Pinpoint the cell where the given text exists, returning its (X, Y) midpoint coordinate. 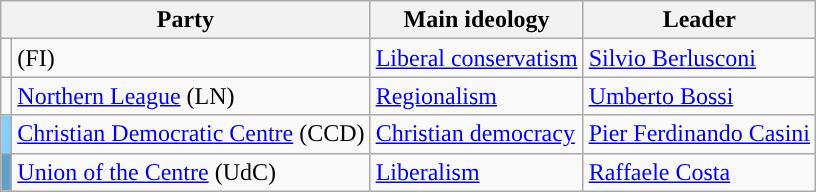
(FI) (191, 58)
Raffaele Costa (699, 172)
Northern League (LN) (191, 96)
Leader (699, 20)
Regionalism (476, 96)
Liberalism (476, 172)
Umberto Bossi (699, 96)
Main ideology (476, 20)
Pier Ferdinando Casini (699, 134)
Party (186, 20)
Christian Democratic Centre (CCD) (191, 134)
Silvio Berlusconi (699, 58)
Liberal conservatism (476, 58)
Christian democracy (476, 134)
Union of the Centre (UdC) (191, 172)
